Search for the cell housing the specified text and yield its [x, y] center coordinate. 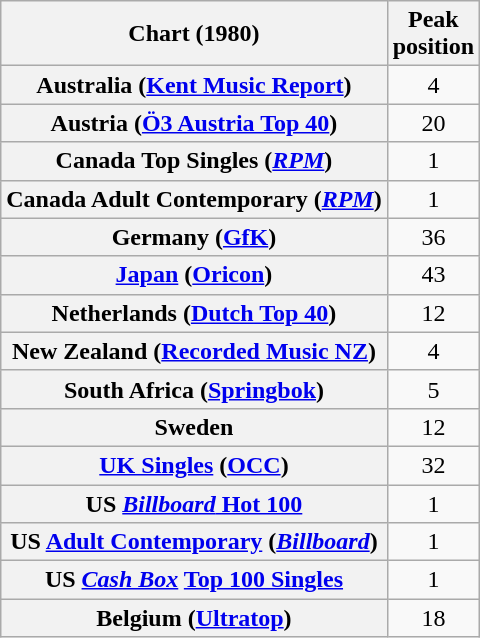
Canada Adult Contemporary (RPM) [194, 199]
UK Singles (OCC) [194, 465]
US Adult Contemporary (Billboard) [194, 542]
43 [433, 275]
South Africa (Springbok) [194, 389]
18 [433, 618]
US Billboard Hot 100 [194, 503]
Australia (Kent Music Report) [194, 85]
Austria (Ö3 Austria Top 40) [194, 123]
US Cash Box Top 100 Singles [194, 580]
Sweden [194, 427]
20 [433, 123]
Japan (Oricon) [194, 275]
Germany (GfK) [194, 237]
32 [433, 465]
Belgium (Ultratop) [194, 618]
Netherlands (Dutch Top 40) [194, 313]
36 [433, 237]
New Zealand (Recorded Music NZ) [194, 351]
Peakposition [433, 34]
Chart (1980) [194, 34]
Canada Top Singles (RPM) [194, 161]
5 [433, 389]
